Extract the [x, y] coordinate from the center of the cell holding the provided text.  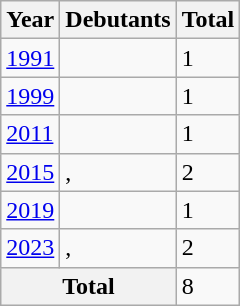
2023 [30, 248]
Year [30, 20]
2019 [30, 210]
8 [208, 286]
1991 [30, 58]
2011 [30, 134]
1999 [30, 96]
2015 [30, 172]
Debutants [118, 20]
